Search for the cell housing the specified text and yield its [x, y] center coordinate. 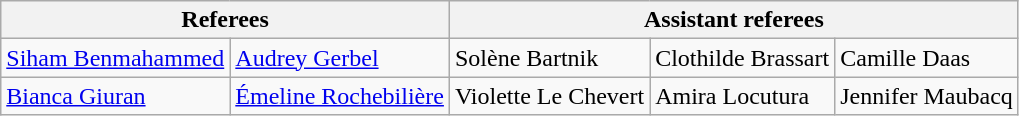
Audrey Gerbel [340, 58]
Jennifer Maubacq [927, 96]
Clothilde Brassart [742, 58]
Solène Bartnik [549, 58]
Camille Daas [927, 58]
Bianca Giuran [116, 96]
Assistant referees [734, 20]
Émeline Rochebilière [340, 96]
Violette Le Chevert [549, 96]
Siham Benmahammed [116, 58]
Referees [226, 20]
Amira Locutura [742, 96]
